For the text-containing cell, return its midpoint in (x, y) coordinate format. 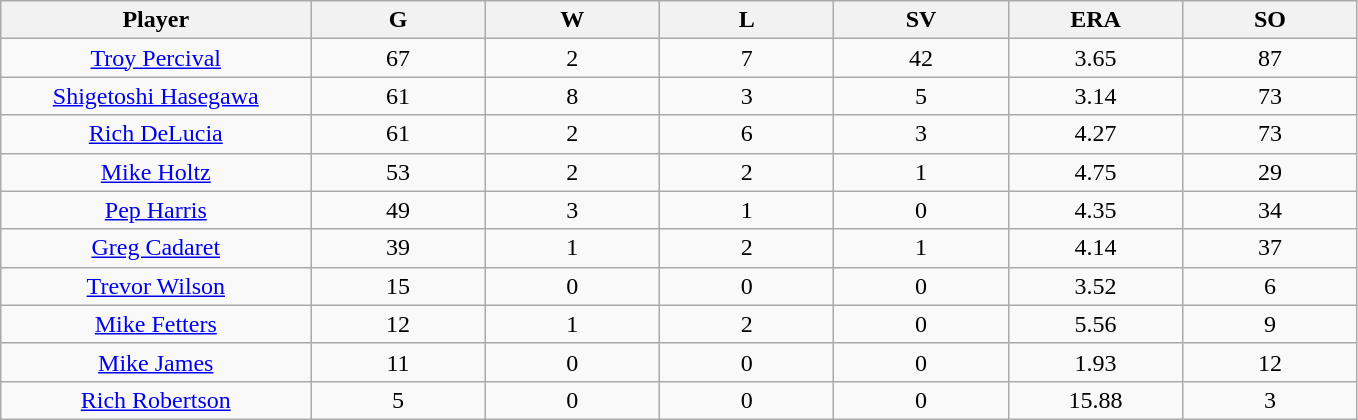
37 (1270, 248)
4.35 (1095, 210)
9 (1270, 324)
L (747, 20)
SV (921, 20)
15.88 (1095, 400)
42 (921, 58)
4.14 (1095, 248)
87 (1270, 58)
Player (156, 20)
11 (398, 362)
3.52 (1095, 286)
Rich Robertson (156, 400)
ERA (1095, 20)
3.14 (1095, 96)
Mike Holtz (156, 172)
53 (398, 172)
67 (398, 58)
Rich DeLucia (156, 134)
Mike Fetters (156, 324)
34 (1270, 210)
1.93 (1095, 362)
15 (398, 286)
SO (1270, 20)
W (572, 20)
Mike James (156, 362)
4.27 (1095, 134)
29 (1270, 172)
5.56 (1095, 324)
Greg Cadaret (156, 248)
7 (747, 58)
39 (398, 248)
Pep Harris (156, 210)
49 (398, 210)
Trevor Wilson (156, 286)
8 (572, 96)
G (398, 20)
3.65 (1095, 58)
Shigetoshi Hasegawa (156, 96)
4.75 (1095, 172)
Troy Percival (156, 58)
